Output the (x, y) coordinate of the center of the cell containing the given text.  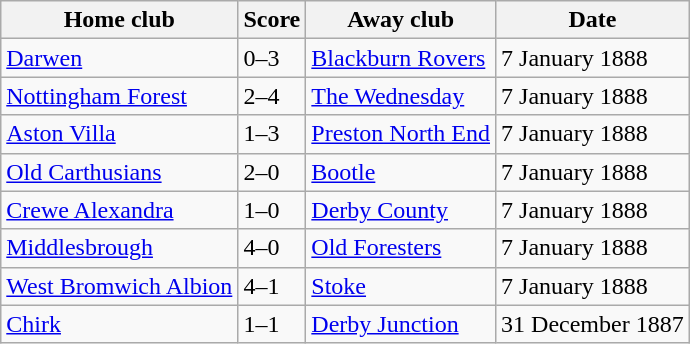
Derby County (401, 210)
The Wednesday (401, 96)
Stoke (401, 286)
Middlesbrough (120, 248)
West Bromwich Albion (120, 286)
31 December 1887 (593, 324)
Preston North End (401, 134)
1–3 (272, 134)
2–0 (272, 172)
4–0 (272, 248)
Aston Villa (120, 134)
Date (593, 20)
Old Carthusians (120, 172)
1–1 (272, 324)
Blackburn Rovers (401, 58)
Crewe Alexandra (120, 210)
Old Foresters (401, 248)
Derby Junction (401, 324)
0–3 (272, 58)
Score (272, 20)
Away club (401, 20)
2–4 (272, 96)
4–1 (272, 286)
Home club (120, 20)
Bootle (401, 172)
1–0 (272, 210)
Nottingham Forest (120, 96)
Chirk (120, 324)
Darwen (120, 58)
